Search for the cell housing the specified text and yield its (X, Y) center coordinate. 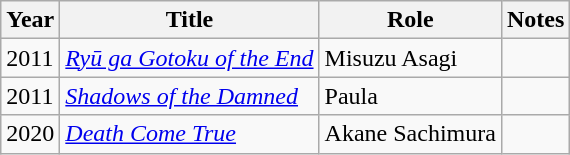
Paula (410, 96)
Shadows of the Damned (190, 96)
Misuzu Asagi (410, 58)
Akane Sachimura (410, 134)
2020 (30, 134)
Title (190, 20)
Role (410, 20)
Year (30, 20)
Notes (535, 20)
Death Come True (190, 134)
Ryū ga Gotoku of the End (190, 58)
